From the cell containing the given text, extract its center point as (X, Y) coordinate. 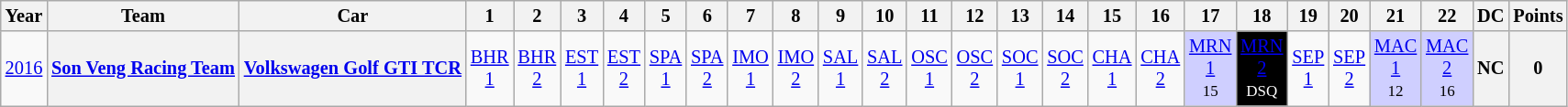
0 (1538, 69)
OSC1 (929, 69)
MAC216 (1447, 69)
7 (751, 16)
19 (1308, 16)
DC (1490, 16)
SOC2 (1064, 69)
SAL2 (884, 69)
15 (1112, 16)
BHR1 (490, 69)
OSC2 (974, 69)
10 (884, 16)
Son Veng Racing Team (143, 69)
CHA2 (1160, 69)
6 (706, 16)
Points (1538, 16)
MRN115 (1210, 69)
IMO2 (796, 69)
SPA2 (706, 69)
SOC1 (1020, 69)
IMO1 (751, 69)
Volkswagen Golf GTI TCR (352, 69)
2 (538, 16)
20 (1349, 16)
16 (1160, 16)
22 (1447, 16)
SEP1 (1308, 69)
8 (796, 16)
12 (974, 16)
SPA1 (666, 69)
13 (1020, 16)
5 (666, 16)
CHA1 (1112, 69)
NC (1490, 69)
11 (929, 16)
SEP2 (1349, 69)
9 (840, 16)
MAC112 (1396, 69)
18 (1262, 16)
MRN2DSQ (1262, 69)
Team (143, 16)
1 (490, 16)
BHR2 (538, 69)
3 (582, 16)
SAL1 (840, 69)
14 (1064, 16)
EST2 (624, 69)
Car (352, 16)
4 (624, 16)
EST1 (582, 69)
2016 (24, 69)
21 (1396, 16)
17 (1210, 16)
Year (24, 16)
